Return the (x, y) coordinate for the center point of the cell that contains the specified text.  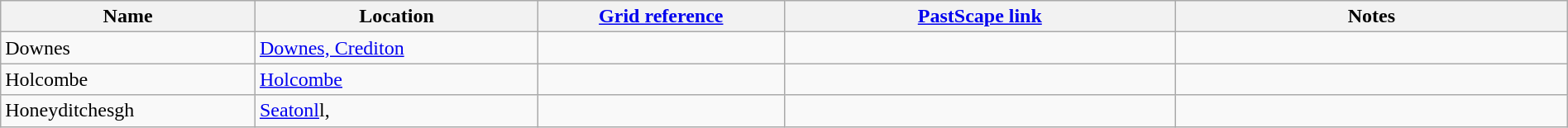
Honeyditchesgh (128, 111)
Seatonll, (396, 111)
Notes (1372, 17)
Downes, Crediton (396, 48)
Location (396, 17)
PastScape link (980, 17)
Grid reference (662, 17)
Name (128, 17)
Downes (128, 48)
